Pinpoint the cell where the given text exists, returning its (X, Y) midpoint coordinate. 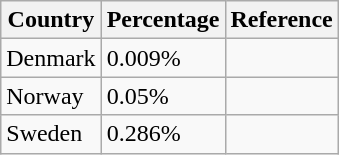
Country (51, 20)
Sweden (51, 134)
0.05% (163, 96)
0.286% (163, 134)
Percentage (163, 20)
0.009% (163, 58)
Denmark (51, 58)
Norway (51, 96)
Reference (282, 20)
